Scan for the cell matching the given text and deliver its (x, y) coordinate at center. 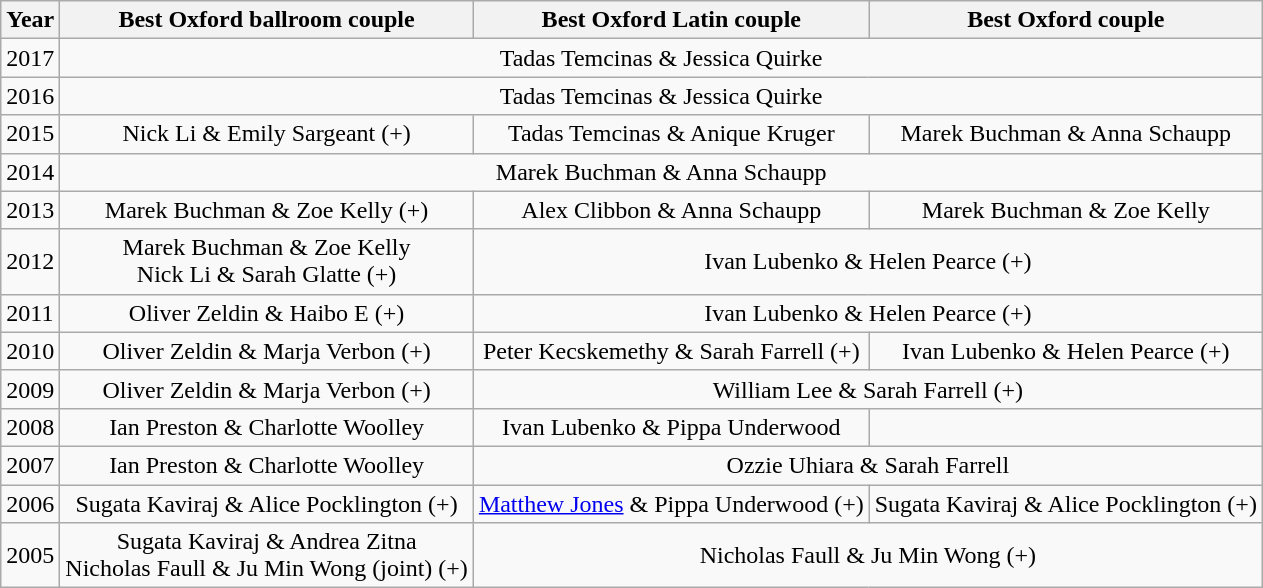
Best Oxford couple (1066, 20)
2006 (30, 503)
2011 (30, 313)
Oliver Zeldin & Haibo E (+) (267, 313)
Nick Li & Emily Sargeant (+) (267, 134)
2015 (30, 134)
2008 (30, 427)
Marek Buchman & Zoe Kelly (1066, 210)
Peter Kecskemethy & Sarah Farrell (+) (671, 351)
Marek Buchman & Zoe KellyNick Li & Sarah Glatte (+) (267, 262)
William Lee & Sarah Farrell (+) (868, 389)
Best Oxford ballroom couple (267, 20)
2013 (30, 210)
2009 (30, 389)
2016 (30, 96)
2010 (30, 351)
2014 (30, 172)
Ozzie Uhiara & Sarah Farrell (868, 465)
2012 (30, 262)
Nicholas Faull & Ju Min Wong (+) (868, 556)
Ivan Lubenko & Pippa Underwood (671, 427)
2007 (30, 465)
Tadas Temcinas & Anique Kruger (671, 134)
Matthew Jones & Pippa Underwood (+) (671, 503)
2017 (30, 58)
Alex Clibbon & Anna Schaupp (671, 210)
Marek Buchman & Zoe Kelly (+) (267, 210)
Sugata Kaviraj & Andrea Zitna Nicholas Faull & Ju Min Wong (joint) (+) (267, 556)
Best Oxford Latin couple (671, 20)
Year (30, 20)
2005 (30, 556)
